Output the (x, y) coordinate of the center of the cell containing the given text.  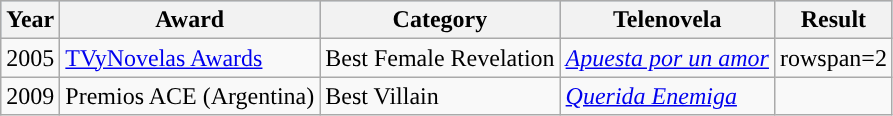
TVyNovelas Awards (190, 58)
rowspan=2 (833, 58)
Best Villain (440, 96)
Apuesta por un amor (667, 58)
2009 (30, 96)
Award (190, 20)
Telenovela (667, 20)
Category (440, 20)
2005 (30, 58)
Result (833, 20)
Premios ACE (Argentina) (190, 96)
Best Female Revelation (440, 58)
Year (30, 20)
Querida Enemiga (667, 96)
